Detect which cell encompasses the target text, then output its (x, y) center coordinate. 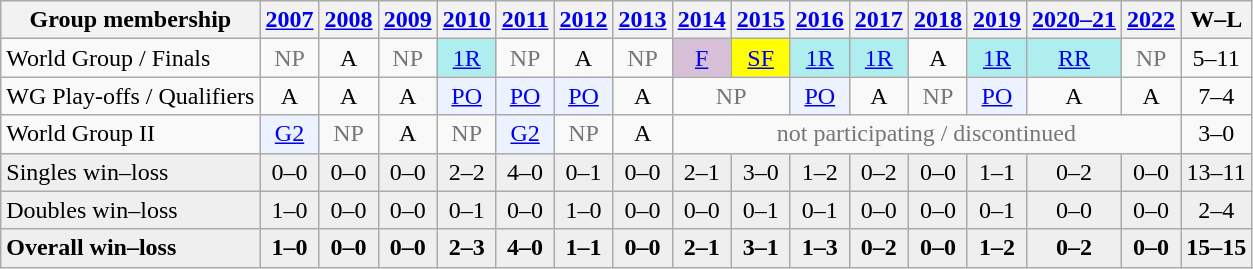
2007 (290, 20)
WG Play-offs / Qualifiers (130, 96)
2022 (1152, 20)
F (702, 58)
1–3 (820, 248)
15–15 (1216, 248)
W–L (1216, 20)
3–1 (760, 248)
13–11 (1216, 172)
not participating / discontinued (926, 134)
2008 (348, 20)
2010 (466, 20)
2014 (702, 20)
7–4 (1216, 96)
World Group II (130, 134)
2018 (938, 20)
World Group / Finals (130, 58)
RR (1074, 58)
Doubles win–loss (130, 210)
2–2 (466, 172)
5–11 (1216, 58)
2011 (525, 20)
Overall win–loss (130, 248)
2015 (760, 20)
2–3 (466, 248)
2013 (642, 20)
Group membership (130, 20)
2–4 (1216, 210)
Singles win–loss (130, 172)
SF (760, 58)
2012 (584, 20)
2009 (408, 20)
2019 (996, 20)
2017 (878, 20)
2020–21 (1074, 20)
2016 (820, 20)
